Return the [X, Y] coordinate for the center point of the cell that contains the specified text.  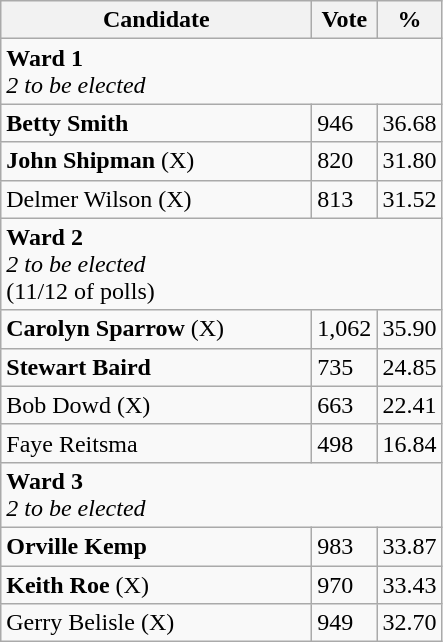
Candidate [156, 20]
33.87 [410, 546]
16.84 [410, 443]
Vote [344, 20]
813 [344, 199]
Ward 2 2 to be elected (11/12 of polls) [222, 264]
% [410, 20]
Bob Dowd (X) [156, 405]
31.52 [410, 199]
Betty Smith [156, 123]
33.43 [410, 585]
Delmer Wilson (X) [156, 199]
Stewart Baird [156, 367]
970 [344, 585]
663 [344, 405]
946 [344, 123]
Keith Roe (X) [156, 585]
John Shipman (X) [156, 161]
Carolyn Sparrow (X) [156, 329]
35.90 [410, 329]
24.85 [410, 367]
949 [344, 623]
498 [344, 443]
32.70 [410, 623]
31.80 [410, 161]
36.68 [410, 123]
22.41 [410, 405]
Ward 3 2 to be elected [222, 494]
1,062 [344, 329]
Orville Kemp [156, 546]
Faye Reitsma [156, 443]
735 [344, 367]
Ward 1 2 to be elected [222, 72]
983 [344, 546]
820 [344, 161]
Gerry Belisle (X) [156, 623]
